Capture the cell that displays the provided text and extract its (x, y) central coordinate. 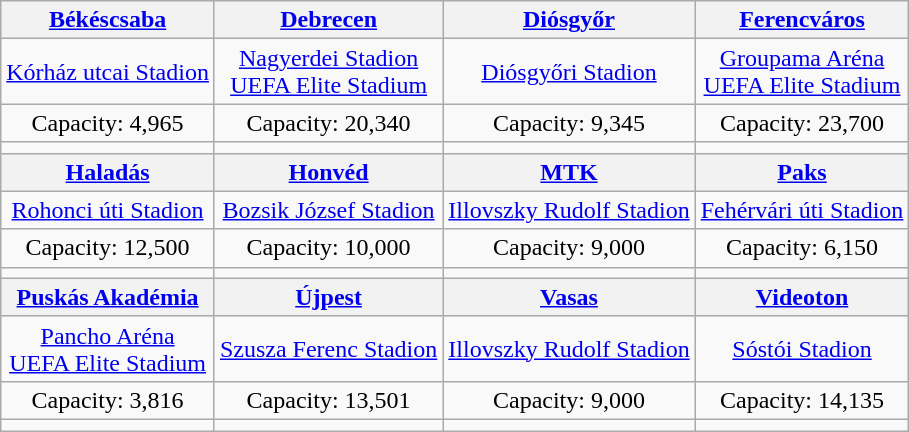
Honvéd (328, 172)
Capacity: 9,345 (569, 123)
Capacity: 6,150 (802, 248)
Groupama ArénaUEFA Elite Stadium (802, 72)
Pancho ArénaUEFA Elite Stadium (108, 348)
Újpest (328, 297)
MTK (569, 172)
Békéscsaba (108, 20)
Haladás (108, 172)
Capacity: 3,816 (108, 400)
Puskás Akadémia (108, 297)
Capacity: 20,340 (328, 123)
Debrecen (328, 20)
Diósgyőr (569, 20)
Fehérvári úti Stadion (802, 210)
Rohonci úti Stadion (108, 210)
Ferencváros (802, 20)
Capacity: 10,000 (328, 248)
Kórház utcai Stadion (108, 72)
Vasas (569, 297)
Capacity: 14,135 (802, 400)
Szusza Ferenc Stadion (328, 348)
Capacity: 23,700 (802, 123)
Videoton (802, 297)
Bozsik József Stadion (328, 210)
Sóstói Stadion (802, 348)
Paks (802, 172)
Diósgyőri Stadion (569, 72)
Capacity: 12,500 (108, 248)
Capacity: 13,501 (328, 400)
Capacity: 4,965 (108, 123)
Nagyerdei StadionUEFA Elite Stadium (328, 72)
